Output the (x, y) coordinate of the center of the cell containing the given text.  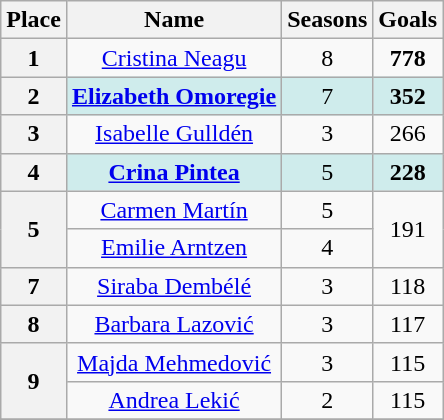
Emilie Arntzen (174, 248)
Seasons (328, 20)
Goals (408, 20)
Name (174, 20)
Elizabeth Omoregie (174, 96)
Place (34, 20)
352 (408, 96)
Barbara Lazović (174, 324)
Majda Mehmedović (174, 362)
191 (408, 229)
266 (408, 134)
Cristina Neagu (174, 58)
Andrea Lekić (174, 400)
1 (34, 58)
778 (408, 58)
Crina Pintea (174, 172)
9 (34, 381)
118 (408, 286)
Isabelle Gulldén (174, 134)
Carmen Martín (174, 210)
117 (408, 324)
Siraba Dembélé (174, 286)
228 (408, 172)
